Capture the cell that displays the provided text and extract its (X, Y) central coordinate. 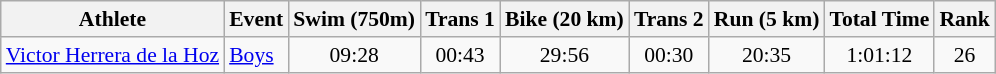
Athlete (112, 19)
Event (256, 19)
Rank (964, 19)
00:30 (669, 55)
00:43 (460, 55)
26 (964, 55)
Trans 2 (669, 19)
1:01:12 (879, 55)
Bike (20 km) (564, 19)
Victor Herrera de la Hoz (112, 55)
20:35 (767, 55)
29:56 (564, 55)
Boys (256, 55)
Run (5 km) (767, 19)
Swim (750m) (354, 19)
Trans 1 (460, 19)
Total Time (879, 19)
09:28 (354, 55)
